Output the [X, Y] coordinate of the center of the cell containing the given text.  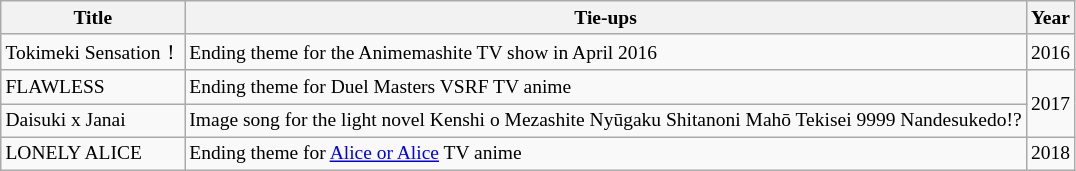
Ending theme for the Animemashite TV show in April 2016 [606, 52]
Daisuki x Janai [93, 120]
2017 [1050, 104]
Ending theme for Duel Masters VSRF TV anime [606, 86]
Image song for the light novel Kenshi o Mezashite Nyūgaku Shitanoni Mahō Tekisei 9999 Nandesukedo!? [606, 120]
2018 [1050, 154]
Year [1050, 18]
FLAWLESS [93, 86]
2016 [1050, 52]
Ending theme for Alice or Alice TV anime [606, 154]
LONELY ALICE [93, 154]
Tie-ups [606, 18]
Title [93, 18]
Tokimeki Sensation！ [93, 52]
